Locate the cell with the specified text and output its (X, Y) center coordinate. 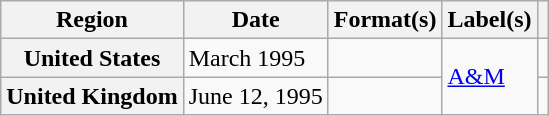
United Kingdom (92, 96)
Format(s) (385, 20)
March 1995 (256, 58)
United States (92, 58)
Region (92, 20)
Date (256, 20)
June 12, 1995 (256, 96)
Label(s) (490, 20)
A&M (490, 77)
